Pinpoint the cell where the given text exists, returning its [X, Y] midpoint coordinate. 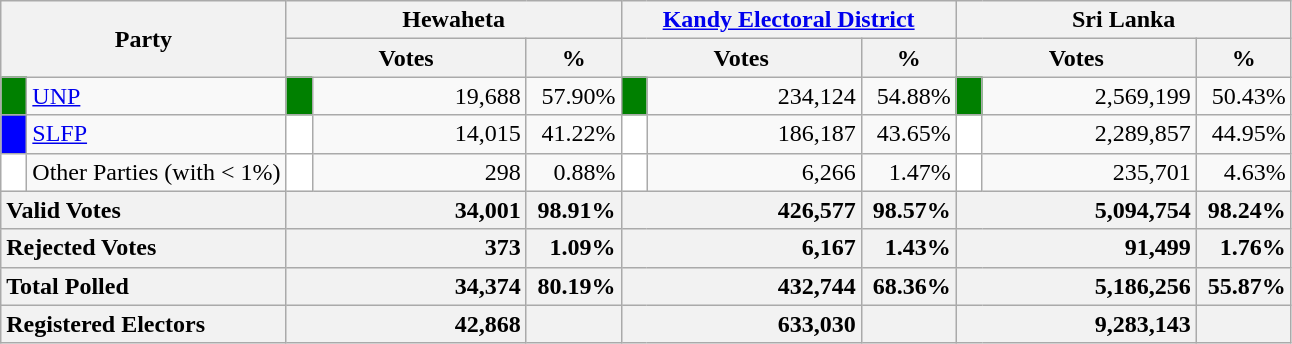
2,289,857 [1089, 134]
5,094,754 [1076, 210]
298 [419, 172]
373 [406, 248]
633,030 [741, 324]
1.47% [908, 172]
98.24% [1244, 210]
44.95% [1244, 134]
234,124 [754, 96]
91,499 [1076, 248]
14,015 [419, 134]
6,167 [741, 248]
Party [144, 39]
55.87% [1244, 286]
34,374 [406, 286]
Hewaheta [454, 20]
UNP [156, 96]
235,701 [1089, 172]
50.43% [1244, 96]
Sri Lanka [1124, 20]
80.19% [574, 286]
Registered Electors [144, 324]
98.57% [908, 210]
1.09% [574, 248]
54.88% [908, 96]
Valid Votes [144, 210]
Total Polled [144, 286]
1.76% [1244, 248]
Rejected Votes [144, 248]
426,577 [741, 210]
432,744 [741, 286]
6,266 [754, 172]
42,868 [406, 324]
19,688 [419, 96]
1.43% [908, 248]
34,001 [406, 210]
68.36% [908, 286]
98.91% [574, 210]
Kandy Electoral District [788, 20]
4.63% [1244, 172]
2,569,199 [1089, 96]
SLFP [156, 134]
5,186,256 [1076, 286]
9,283,143 [1076, 324]
43.65% [908, 134]
41.22% [574, 134]
Other Parties (with < 1%) [156, 172]
186,187 [754, 134]
0.88% [574, 172]
57.90% [574, 96]
